Return [x, y] of the center of cell containing provided text 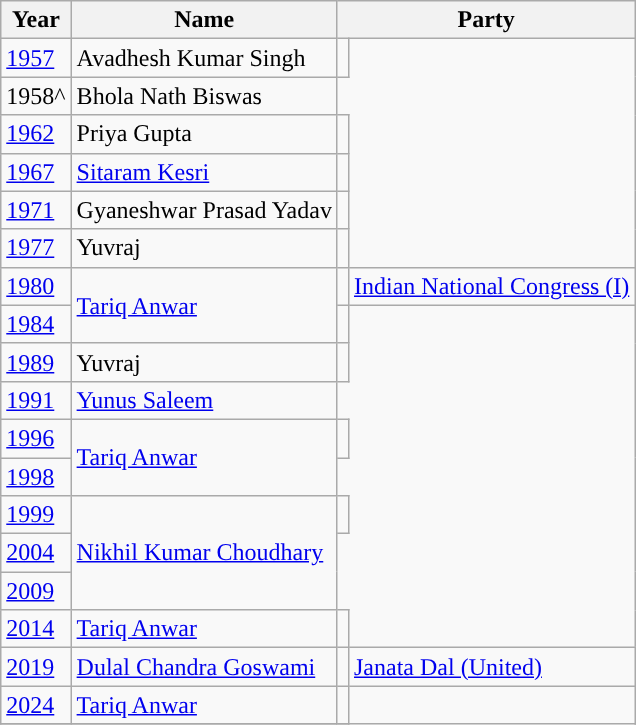
1957 [36, 58]
1991 [36, 400]
Dulal Chandra Goswami [204, 667]
1958^ [36, 96]
Party [486, 20]
1999 [36, 515]
1998 [36, 477]
2019 [36, 667]
Avadhesh Kumar Singh [204, 58]
1967 [36, 172]
1996 [36, 438]
1971 [36, 210]
2014 [36, 629]
Year [36, 20]
Gyaneshwar Prasad Yadav [204, 210]
2004 [36, 553]
Sitaram Kesri [204, 172]
Indian National Congress (I) [491, 286]
Name [204, 20]
Bhola Nath Biswas [204, 96]
1977 [36, 248]
Janata Dal (United) [491, 667]
Yunus Saleem [204, 400]
1980 [36, 286]
1962 [36, 134]
2009 [36, 591]
1989 [36, 362]
2024 [36, 705]
Nikhil Kumar Choudhary [204, 553]
Priya Gupta [204, 134]
1984 [36, 324]
